Locate the cell with the specified text and output its [x, y] center coordinate. 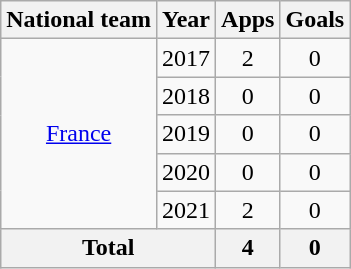
Apps [248, 20]
National team [79, 20]
Total [108, 248]
Goals [315, 20]
2018 [186, 96]
2021 [186, 210]
Year [186, 20]
2019 [186, 134]
4 [248, 248]
2017 [186, 58]
2020 [186, 172]
France [79, 134]
